Output the [X, Y] coordinate of the center of the cell containing the given text.  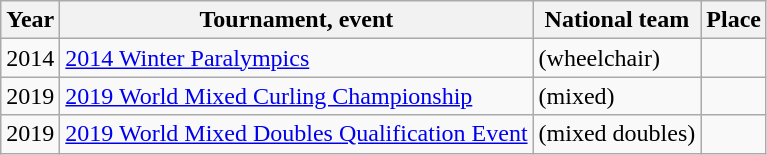
(mixed) [617, 96]
Place [734, 20]
2019 World Mixed Curling Championship [296, 96]
Year [30, 20]
National team [617, 20]
2019 World Mixed Doubles Qualification Event [296, 134]
2014 [30, 58]
(wheelchair) [617, 58]
Tournament, event [296, 20]
(mixed doubles) [617, 134]
2014 Winter Paralympics [296, 58]
